Identify which cell holds the provided text, then report its [X, Y] central coordinate. 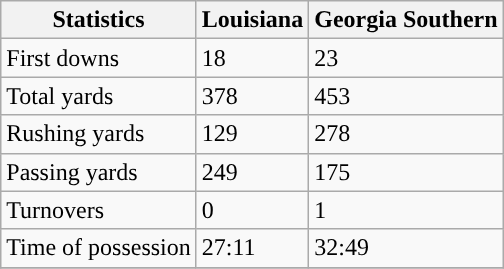
Statistics [99, 20]
Turnovers [99, 210]
278 [406, 134]
23 [406, 58]
Rushing yards [99, 134]
18 [252, 58]
453 [406, 96]
Passing yards [99, 172]
0 [252, 210]
Georgia Southern [406, 20]
First downs [99, 58]
129 [252, 134]
175 [406, 172]
27:11 [252, 248]
1 [406, 210]
378 [252, 96]
Louisiana [252, 20]
32:49 [406, 248]
249 [252, 172]
Total yards [99, 96]
Time of possession [99, 248]
